Identify which cell holds the provided text, then report its (X, Y) central coordinate. 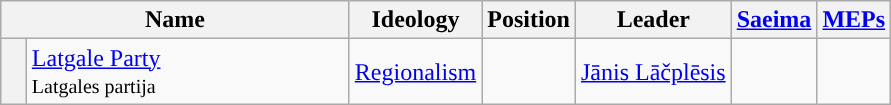
Ideology (415, 20)
Position (529, 20)
Name (176, 20)
Leader (653, 20)
Latgale PartyLatgales partija (188, 72)
Regionalism (415, 72)
MEPs (854, 20)
Saeima (774, 20)
Jānis Lāčplēsis (653, 72)
